Detect which cell encompasses the target text, then output its (x, y) center coordinate. 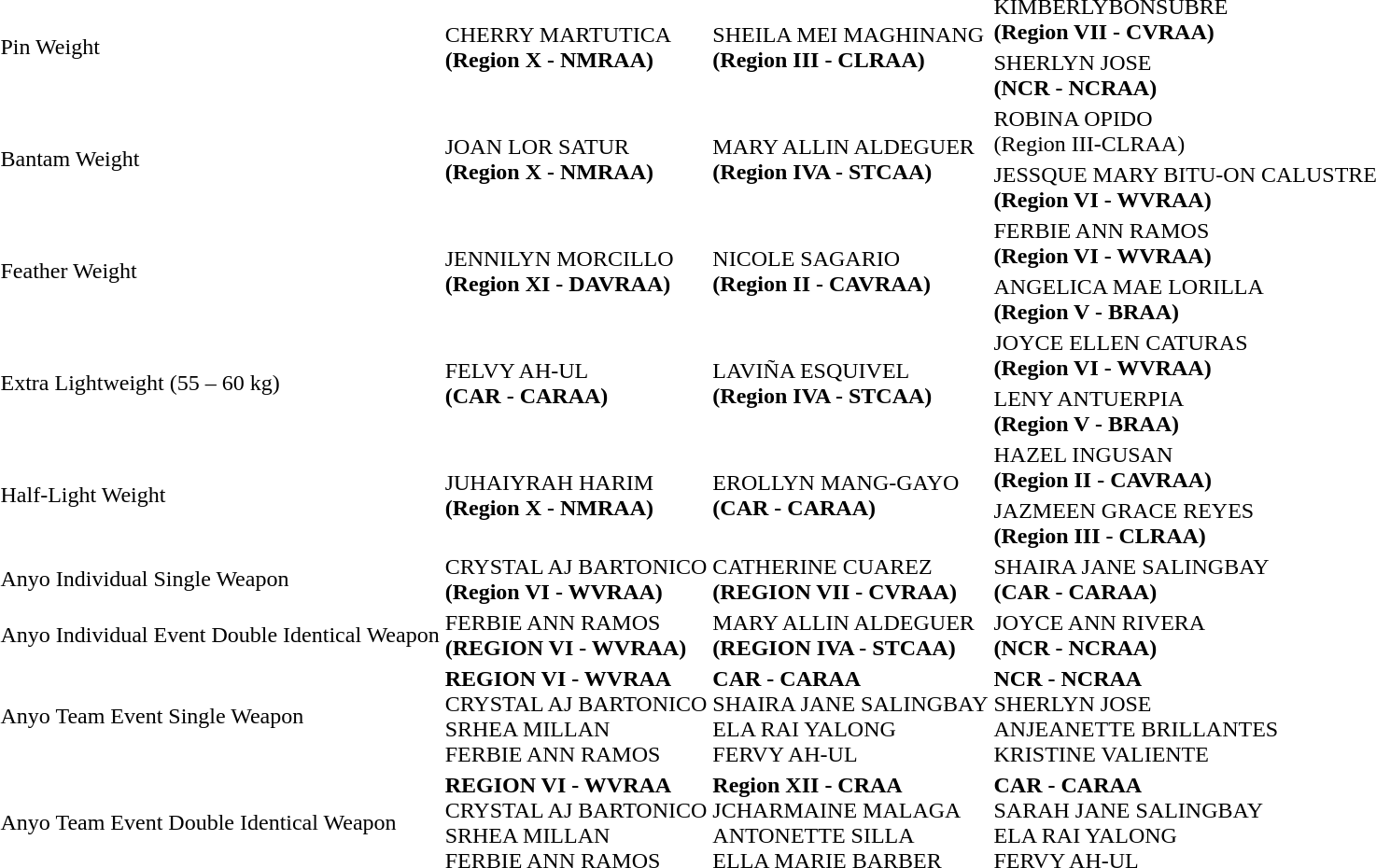
JENNILYN MORCILLO (Region XI - DAVRAA) (576, 271)
MARY ALLIN ALDEGUER (REGION IVA - STCAA) (850, 635)
CAR - CARAA SHAIRA JANE SALINGBAY ELA RAI YALONG FERVY AH-UL (850, 717)
REGION VI - WVRAA CRYSTAL AJ BARTONICO SRHEA MILLAN FERBIE ANN RAMOS (576, 717)
NICOLE SAGARIO (Region II - CAVRAA) (850, 271)
EROLLYN MANG-GAYO (CAR - CARAA) (850, 495)
FELVY AH-UL (CAR - CARAA) (576, 383)
LAVIÑA ESQUIVEL (Region IVA - STCAA) (850, 383)
CATHERINE CUAREZ(REGION VII - CVRAA) (850, 579)
MARY ALLIN ALDEGUER (Region IVA - STCAA) (850, 159)
JOAN LOR SATUR (Region X - NMRAA) (576, 159)
JUHAIYRAH HARIM (Region X - NMRAA) (576, 495)
FERBIE ANN RAMOS (REGION VI - WVRAA) (576, 635)
CRYSTAL AJ BARTONICO (Region VI - WVRAA) (576, 579)
